Return the [x, y] coordinate for the center point of the cell that contains the specified text.  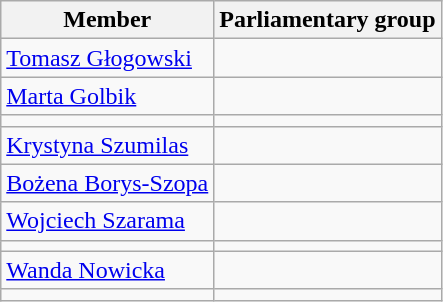
Marta Golbik [108, 96]
Tomasz Głogowski [108, 58]
Krystyna Szumilas [108, 145]
Member [108, 20]
Bożena Borys-Szopa [108, 183]
Wojciech Szarama [108, 221]
Wanda Nowicka [108, 270]
Parliamentary group [328, 20]
